Pinpoint the cell where the given text exists, returning its [X, Y] midpoint coordinate. 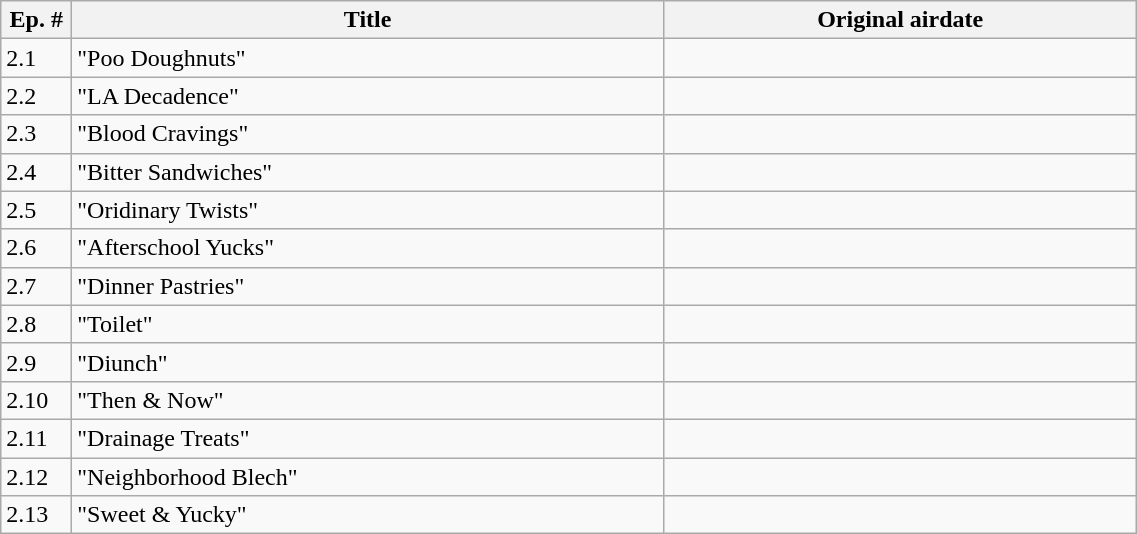
2.7 [36, 286]
2.6 [36, 248]
"Toilet" [368, 324]
"Then & Now" [368, 400]
"LA Decadence" [368, 96]
2.3 [36, 134]
Original airdate [900, 20]
"Diunch" [368, 362]
"Oridinary Twists" [368, 210]
Ep. # [36, 20]
Title [368, 20]
2.1 [36, 58]
"Afterschool Yucks" [368, 248]
"Poo Doughnuts" [368, 58]
2.11 [36, 438]
2.5 [36, 210]
"Dinner Pastries" [368, 286]
"Sweet & Yucky" [368, 515]
2.8 [36, 324]
"Bitter Sandwiches" [368, 172]
2.13 [36, 515]
2.9 [36, 362]
"Neighborhood Blech" [368, 477]
2.12 [36, 477]
2.2 [36, 96]
"Blood Cravings" [368, 134]
2.10 [36, 400]
2.4 [36, 172]
"Drainage Treats" [368, 438]
